Pinpoint the cell where the given text exists, returning its [X, Y] midpoint coordinate. 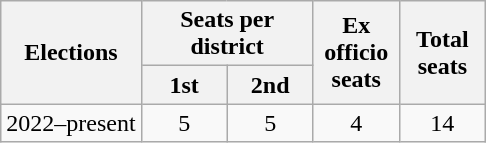
Elections [71, 52]
14 [442, 123]
4 [356, 123]
Seats per district [227, 34]
2nd [270, 85]
1st [184, 85]
Total seats [442, 52]
2022–present [71, 123]
Ex officio seats [356, 52]
